Pinpoint the cell where the given text exists, returning its (X, Y) midpoint coordinate. 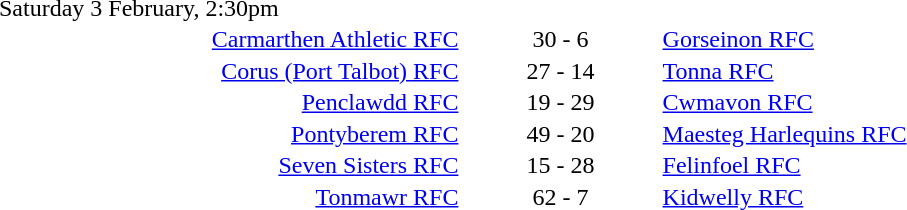
49 - 20 (560, 134)
15 - 28 (560, 165)
30 - 6 (560, 39)
27 - 14 (560, 71)
19 - 29 (560, 103)
